Detect which cell encompasses the target text, then output its (X, Y) center coordinate. 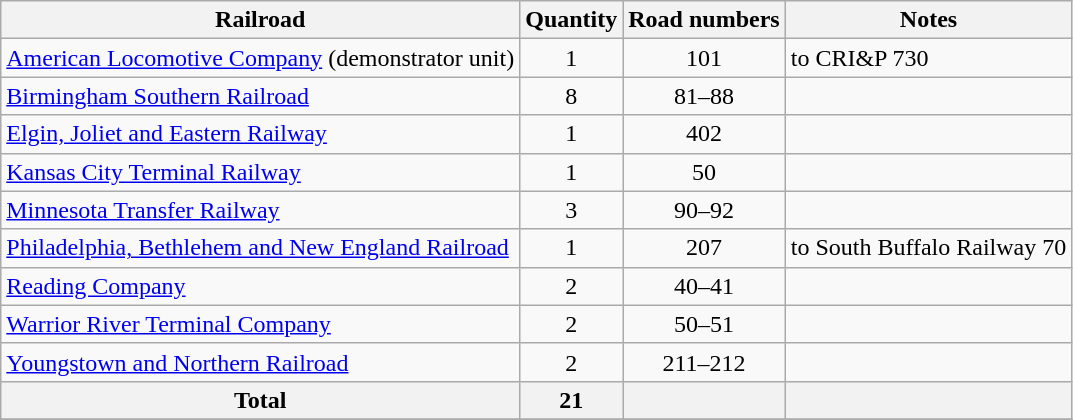
Warrior River Terminal Company (260, 324)
Youngstown and Northern Railroad (260, 362)
50 (704, 172)
Kansas City Terminal Railway (260, 172)
to CRI&P 730 (928, 58)
Road numbers (704, 20)
40–41 (704, 286)
Total (260, 400)
50–51 (704, 324)
8 (572, 96)
Birmingham Southern Railroad (260, 96)
Railroad (260, 20)
21 (572, 400)
Quantity (572, 20)
American Locomotive Company (demonstrator unit) (260, 58)
Elgin, Joliet and Eastern Railway (260, 134)
207 (704, 248)
3 (572, 210)
to South Buffalo Railway 70 (928, 248)
Notes (928, 20)
402 (704, 134)
211–212 (704, 362)
90–92 (704, 210)
Philadelphia, Bethlehem and New England Railroad (260, 248)
81–88 (704, 96)
Reading Company (260, 286)
Minnesota Transfer Railway (260, 210)
101 (704, 58)
